Find where the given text appears and provide that cell's center as [x, y] coordinate. 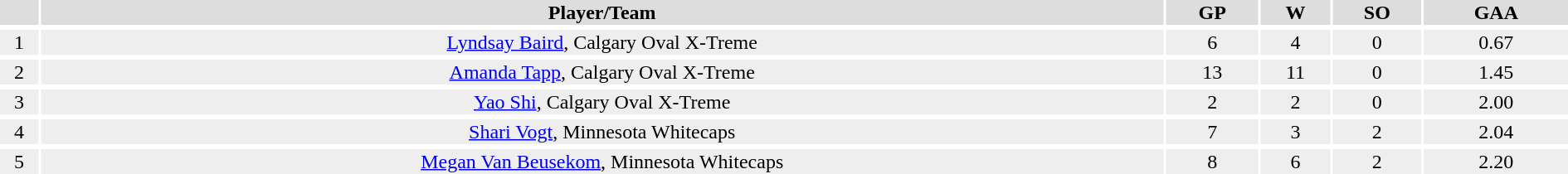
5 [19, 162]
W [1296, 12]
Shari Vogt, Minnesota Whitecaps [602, 132]
13 [1212, 72]
Yao Shi, Calgary Oval X-Treme [602, 102]
Amanda Tapp, Calgary Oval X-Treme [602, 72]
Lyndsay Baird, Calgary Oval X-Treme [602, 42]
2.20 [1497, 162]
1.45 [1497, 72]
Megan Van Beusekom, Minnesota Whitecaps [602, 162]
SO [1377, 12]
1 [19, 42]
GP [1212, 12]
Player/Team [602, 12]
7 [1212, 132]
GAA [1497, 12]
11 [1296, 72]
0.67 [1497, 42]
2.00 [1497, 102]
8 [1212, 162]
2.04 [1497, 132]
